Output the [X, Y] coordinate of the center of the cell containing the given text.  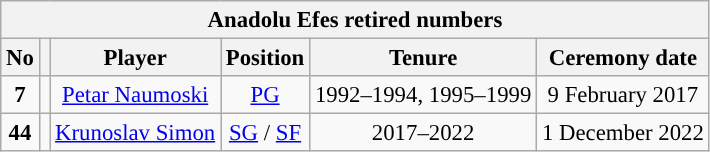
Petar Naumoski [136, 95]
44 [20, 133]
1 December 2022 [624, 133]
Player [136, 58]
No [20, 58]
2017–2022 [424, 133]
SG / SF [264, 133]
Krunoslav Simon [136, 133]
PG [264, 95]
Ceremony date [624, 58]
Anadolu Efes retired numbers [355, 20]
7 [20, 95]
Tenure [424, 58]
1992–1994, 1995–1999 [424, 95]
Position [264, 58]
9 February 2017 [624, 95]
